Pinpoint the cell where the given text exists, returning its (x, y) midpoint coordinate. 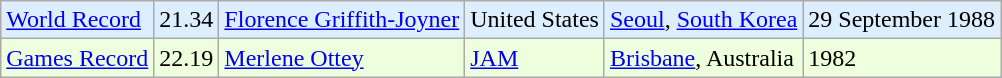
World Record (78, 20)
Merlene Ottey (342, 58)
Brisbane, Australia (703, 58)
22.19 (186, 58)
JAM (535, 58)
Seoul, South Korea (703, 20)
1982 (902, 58)
29 September 1988 (902, 20)
Florence Griffith-Joyner (342, 20)
21.34 (186, 20)
United States (535, 20)
Games Record (78, 58)
